Extract the [x, y] coordinate from the center of the cell holding the provided text.  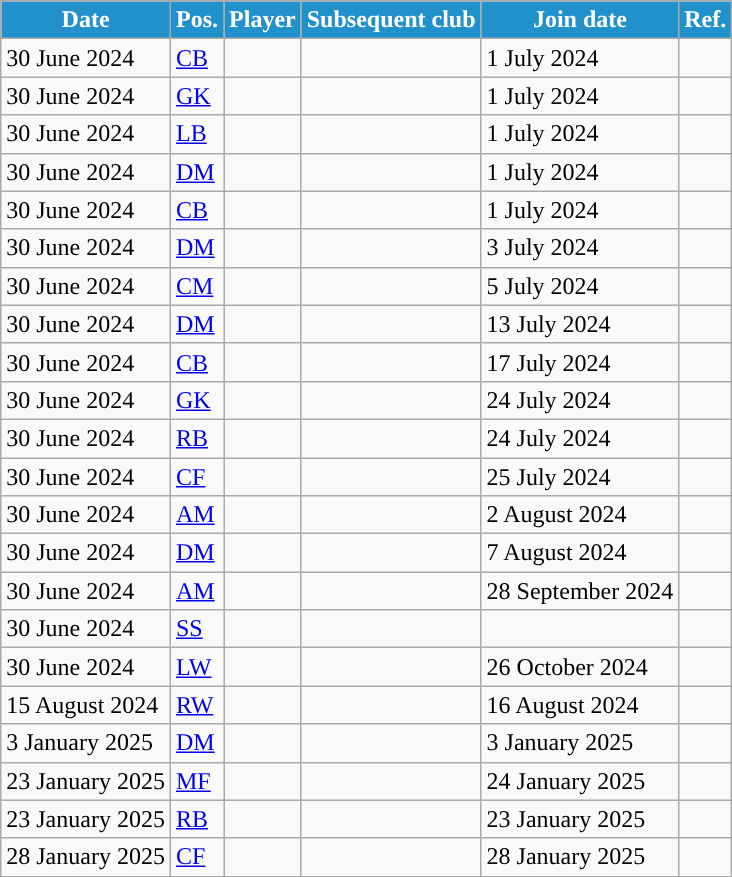
Date [86, 20]
13 July 2024 [580, 324]
SS [196, 629]
Ref. [706, 20]
25 July 2024 [580, 477]
16 August 2024 [580, 705]
7 August 2024 [580, 553]
LW [196, 667]
17 July 2024 [580, 362]
26 October 2024 [580, 667]
Subsequent club [391, 20]
MF [196, 781]
CM [196, 286]
Join date [580, 20]
LB [196, 134]
28 September 2024 [580, 591]
3 July 2024 [580, 248]
Player [263, 20]
RW [196, 705]
24 January 2025 [580, 781]
5 July 2024 [580, 286]
15 August 2024 [86, 705]
2 August 2024 [580, 515]
Pos. [196, 20]
